Return [x, y] of the center of cell containing provided text 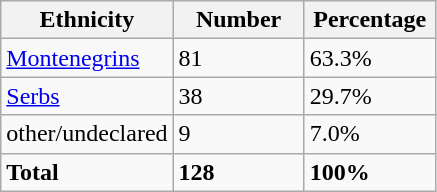
9 [238, 134]
7.0% [370, 134]
other/undeclared [87, 134]
38 [238, 96]
Total [87, 172]
Ethnicity [87, 20]
81 [238, 58]
Number [238, 20]
128 [238, 172]
Montenegrins [87, 58]
Serbs [87, 96]
100% [370, 172]
29.7% [370, 96]
63.3% [370, 58]
Percentage [370, 20]
